Extract the [x, y] coordinate from the center of the cell holding the provided text.  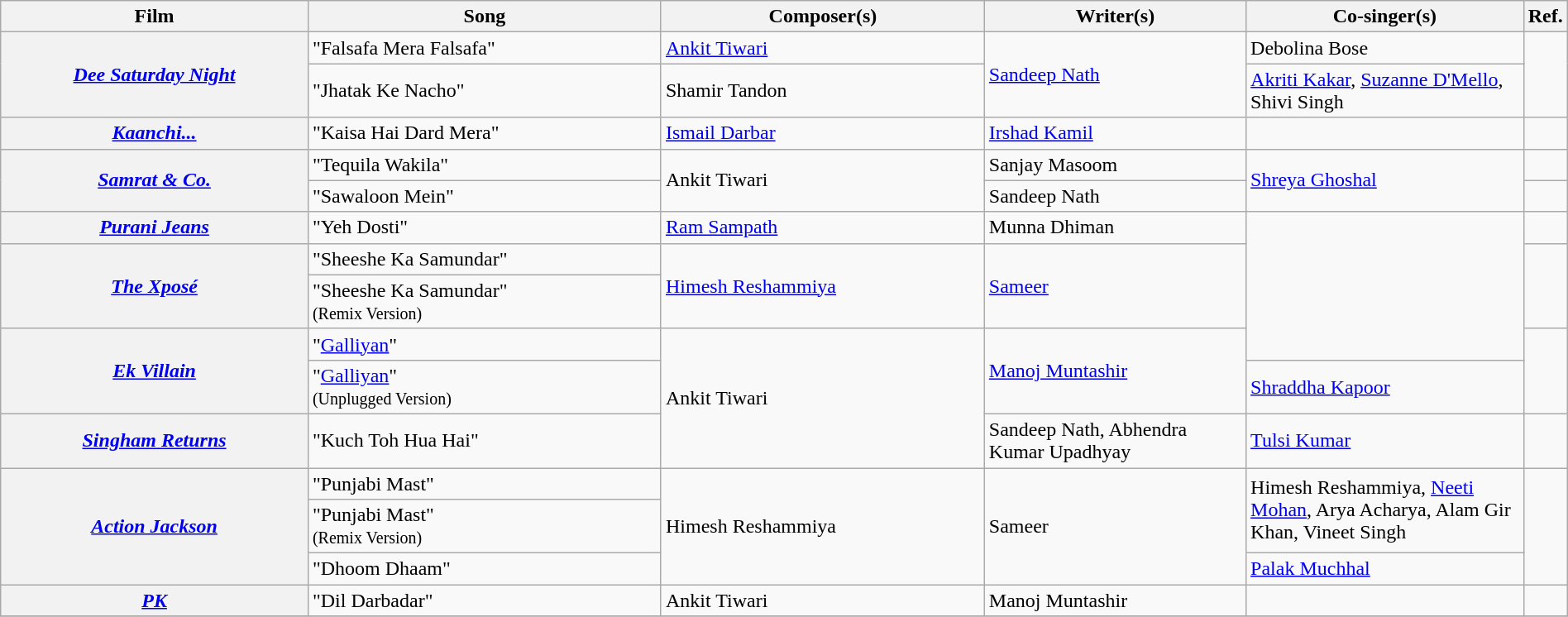
"Sawaloon Mein" [485, 196]
The Xposé [155, 286]
"Galliyan"(Unplugged Version) [485, 387]
Shraddha Kapoor [1385, 387]
"Punjabi Mast" [485, 484]
Ek Villain [155, 371]
"Sheeshe Ka Samundar" [485, 259]
"Kuch Toh Hua Hai" [485, 440]
Singham Returns [155, 440]
Ram Sampath [822, 227]
"Dhoom Dhaam" [485, 569]
Ismail Darbar [822, 133]
"Dil Darbadar" [485, 600]
"Tequila Wakila" [485, 165]
Song [485, 17]
Dee Saturday Night [155, 74]
Writer(s) [1115, 17]
Irshad Kamil [1115, 133]
Munna Dhiman [1115, 227]
Shamir Tandon [822, 91]
"Galliyan" [485, 344]
Film [155, 17]
Tulsi Kumar [1385, 440]
Palak Muchhal [1385, 569]
"Sheeshe Ka Samundar"(Remix Version) [485, 301]
Shreya Ghoshal [1385, 180]
Sandeep Nath, Abhendra Kumar Upadhyay [1115, 440]
"Falsafa Mera Falsafa" [485, 48]
Ref. [1545, 17]
"Kaisa Hai Dard Mera" [485, 133]
Composer(s) [822, 17]
Akriti Kakar, Suzanne D'Mello, Shivi Singh [1385, 91]
Himesh Reshammiya, Neeti Mohan, Arya Acharya, Alam Gir Khan, Vineet Singh [1385, 511]
Co-singer(s) [1385, 17]
Debolina Bose [1385, 48]
Sanjay Masoom [1115, 165]
"Punjabi Mast"(Remix Version) [485, 526]
Action Jackson [155, 526]
Kaanchi... [155, 133]
PK [155, 600]
Purani Jeans [155, 227]
Samrat & Co. [155, 180]
"Yeh Dosti" [485, 227]
"Jhatak Ke Nacho" [485, 91]
